Return the [X, Y] coordinate for the center point of the cell that contains the specified text.  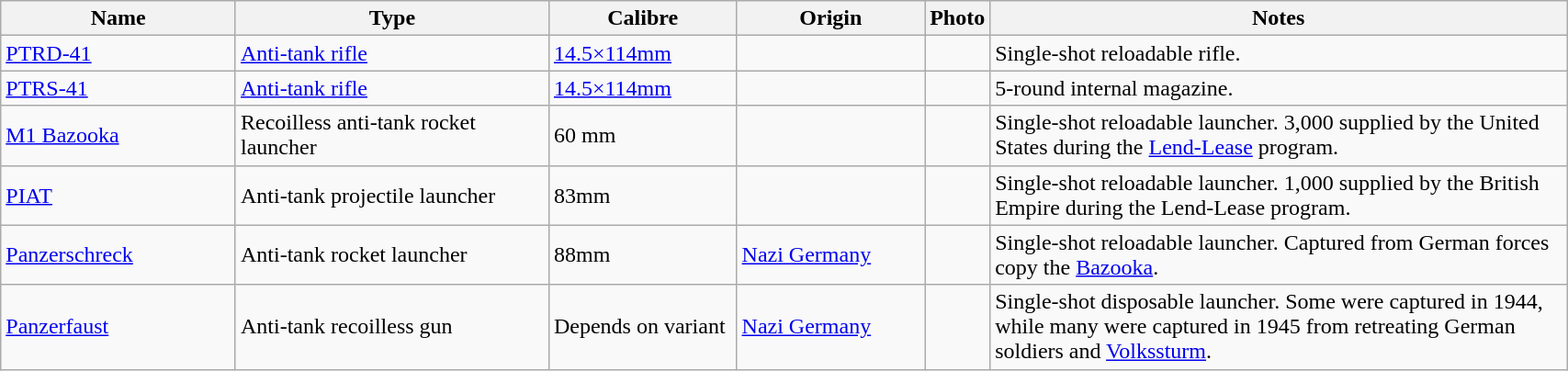
Single-shot disposable launcher. Some were captured in 1944, while many were captured in 1945 from retreating German soldiers and Volkssturm. [1279, 327]
60 mm [643, 136]
Anti-tank recoilless gun [391, 327]
88mm [643, 255]
Single-shot reloadable rifle. [1279, 53]
PTRD-41 [118, 53]
Photo [957, 18]
Single-shot reloadable launcher. 1,000 supplied by the British Empire during the Lend-Lease program. [1279, 195]
PTRS-41 [118, 88]
Depends on variant [643, 327]
Name [118, 18]
83mm [643, 195]
PIAT [118, 195]
Panzerschreck [118, 255]
Notes [1279, 18]
Single-shot reloadable launcher. Captured from German forces copy the Bazooka. [1279, 255]
Single-shot reloadable launcher. 3,000 supplied by the United States during the Lend-Lease program. [1279, 136]
Recoilless anti-tank rocket launcher [391, 136]
M1 Bazooka [118, 136]
Anti-tank projectile launcher [391, 195]
5-round internal magazine. [1279, 88]
Origin [830, 18]
Calibre [643, 18]
Panzerfaust [118, 327]
Anti-tank rocket launcher [391, 255]
Type [391, 18]
